Capture the cell that displays the provided text and extract its [X, Y] central coordinate. 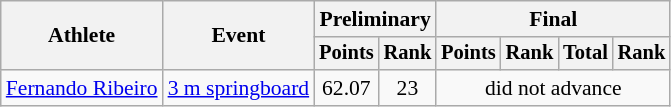
23 [408, 88]
did not advance [553, 88]
Athlete [82, 36]
Event [239, 36]
62.07 [346, 88]
Fernando Ribeiro [82, 88]
3 m springboard [239, 88]
Preliminary [375, 19]
Total [586, 54]
Final [553, 19]
